Provide the (X, Y) coordinate of the cell's center where the given text is located.  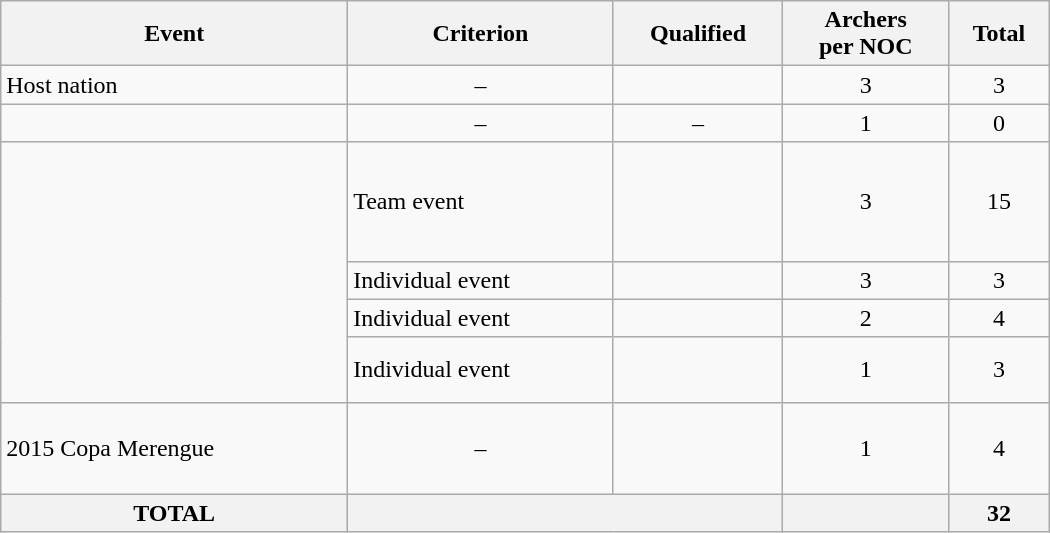
0 (1000, 123)
Host nation (174, 85)
Team event (481, 202)
32 (1000, 513)
Event (174, 34)
2015 Copa Merengue (174, 448)
TOTAL (174, 513)
Archers per NOC (866, 34)
Criterion (481, 34)
Total (1000, 34)
Qualified (698, 34)
15 (1000, 202)
2 (866, 318)
